Extract the [x, y] coordinate from the center of the cell holding the provided text.  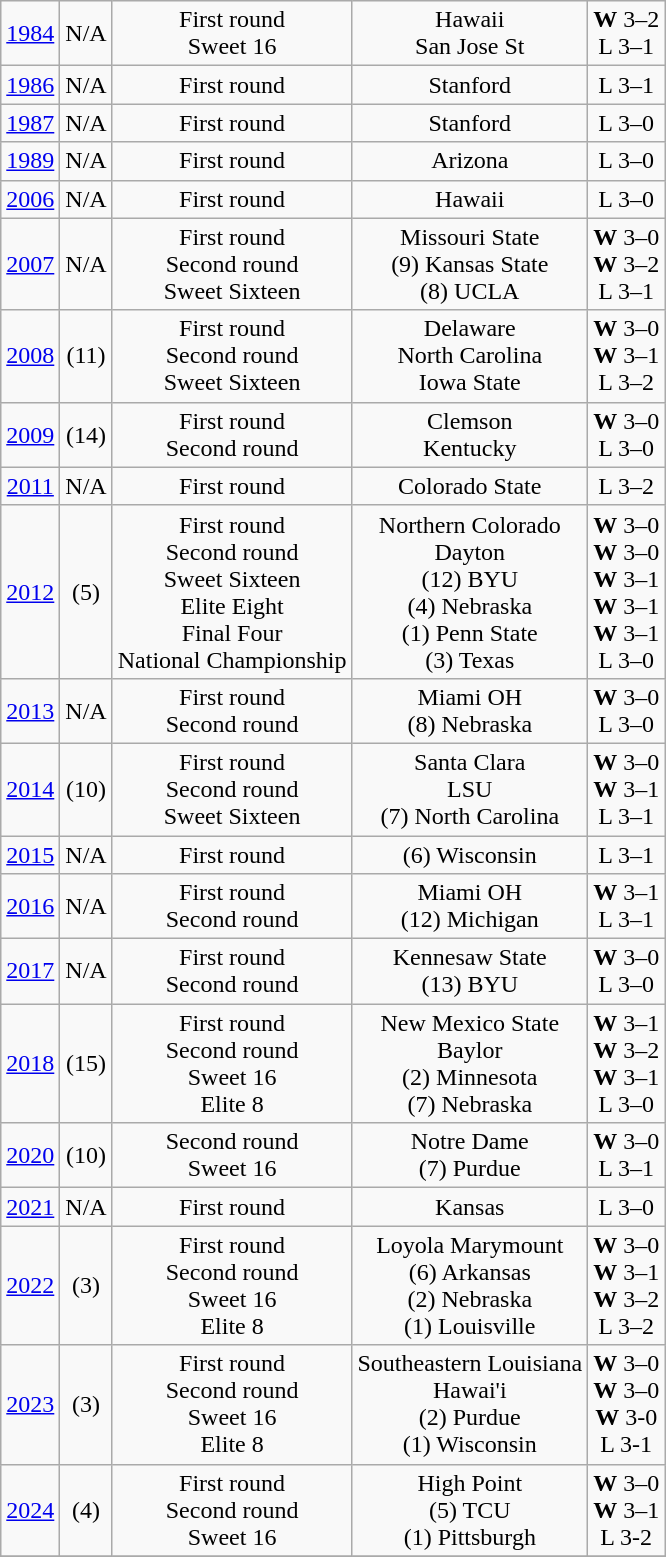
Miami OH (8) Nebraska [470, 710]
1989 [30, 161]
First round Second round Sweet 16 [232, 1510]
W 3–0 W 3–0W 3–1W 3–1 W 3–1 L 3–0 [626, 592]
2021 [30, 1207]
HawaiiSan Jose St [470, 34]
Arizona [470, 161]
2016 [30, 906]
New Mexico State Baylor (2) Minnesota (7) Nebraska [470, 1064]
2018 [30, 1064]
1986 [30, 85]
Santa Clara LSU (7) North Carolina [470, 789]
1984 [30, 34]
W 3–0 W 3–1 L 3-2 [626, 1510]
2013 [30, 710]
(5) [86, 592]
(4) [86, 1510]
2014 [30, 789]
First roundSweet 16 [232, 34]
1987 [30, 123]
Northern Colorado Dayton (12) BYU (4) Nebraska (1) Penn State (3) Texas [470, 592]
2015 [30, 855]
Hawaii [470, 199]
Clemson Kentucky [470, 434]
High Point (5) TCU (1) Pittsburgh [470, 1510]
W 3–1 L 3–1 [626, 906]
W 3–0 W 3–0 W 3-0 L 3-1 [626, 1404]
(15) [86, 1064]
L 3–2 [626, 486]
2017 [30, 972]
Second round Sweet 16 [232, 1156]
W 3–0 W 3–1 L 3–2 [626, 356]
2022 [30, 1286]
Miami OH (12) Michigan [470, 906]
2009 [30, 434]
2023 [30, 1404]
W 3–0 W 3–1 W 3–2 L 3–2 [626, 1286]
Kansas [470, 1207]
(14) [86, 434]
(11) [86, 356]
Missouri State (9) Kansas State (8) UCLA [470, 264]
2012 [30, 592]
W 3–1 W 3–2 W 3–1 L 3–0 [626, 1064]
Notre Dame (7) Purdue [470, 1156]
2011 [30, 486]
(6) Wisconsin [470, 855]
Southeastern Louisiana Hawai'i (2) Purdue (1) Wisconsin [470, 1404]
2020 [30, 1156]
Colorado State [470, 486]
2024 [30, 1510]
Kennesaw State (13) BYU [470, 972]
First round Second round Sweet SixteenElite EightFinal Four National Championship [232, 592]
2006 [30, 199]
W 3–0 W 3–1 L 3–1 [626, 789]
W 3–2 L 3–1 [626, 34]
W 3–0W 3–2L 3–1 [626, 264]
2007 [30, 264]
W 3–0 L 3–1 [626, 1156]
Delaware North Carolina Iowa State [470, 356]
Loyola Marymount (6) Arkansas (2) Nebraska (1) Louisville [470, 1286]
2008 [30, 356]
